Detect which cell encompasses the target text, then output its (X, Y) center coordinate. 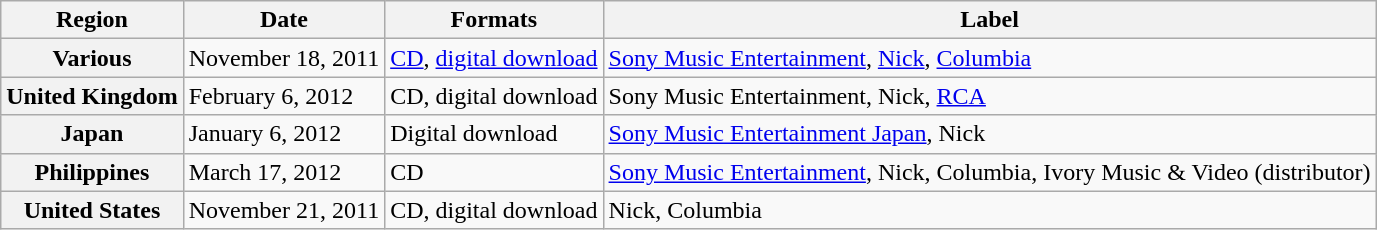
Sony Music Entertainment, Nick, Columbia, Ivory Music & Video (distributor) (990, 172)
Region (92, 20)
Sony Music Entertainment Japan, Nick (990, 134)
November 18, 2011 (284, 58)
Philippines (92, 172)
Nick, Columbia (990, 210)
March 17, 2012 (284, 172)
January 6, 2012 (284, 134)
Label (990, 20)
Digital download (494, 134)
Various (92, 58)
United Kingdom (92, 96)
United States (92, 210)
November 21, 2011 (284, 210)
Japan (92, 134)
Formats (494, 20)
CD (494, 172)
Sony Music Entertainment, Nick, Columbia (990, 58)
February 6, 2012 (284, 96)
Date (284, 20)
Sony Music Entertainment, Nick, RCA (990, 96)
